Provide the [x, y] coordinate of the cell's center where the given text is located.  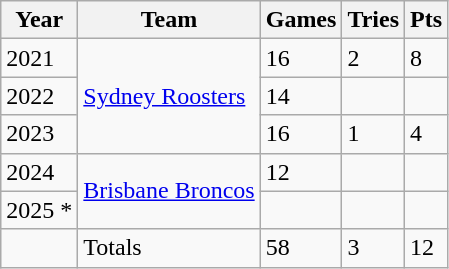
Games [301, 20]
Team [169, 20]
2025 * [40, 210]
Brisbane Broncos [169, 191]
4 [426, 134]
2024 [40, 172]
Totals [169, 248]
2022 [40, 96]
14 [301, 96]
8 [426, 58]
2 [374, 58]
Sydney Roosters [169, 96]
2021 [40, 58]
Pts [426, 20]
2023 [40, 134]
58 [301, 248]
Tries [374, 20]
1 [374, 134]
3 [374, 248]
Year [40, 20]
